Provide the (x, y) coordinate of the cell's center where the given text is located.  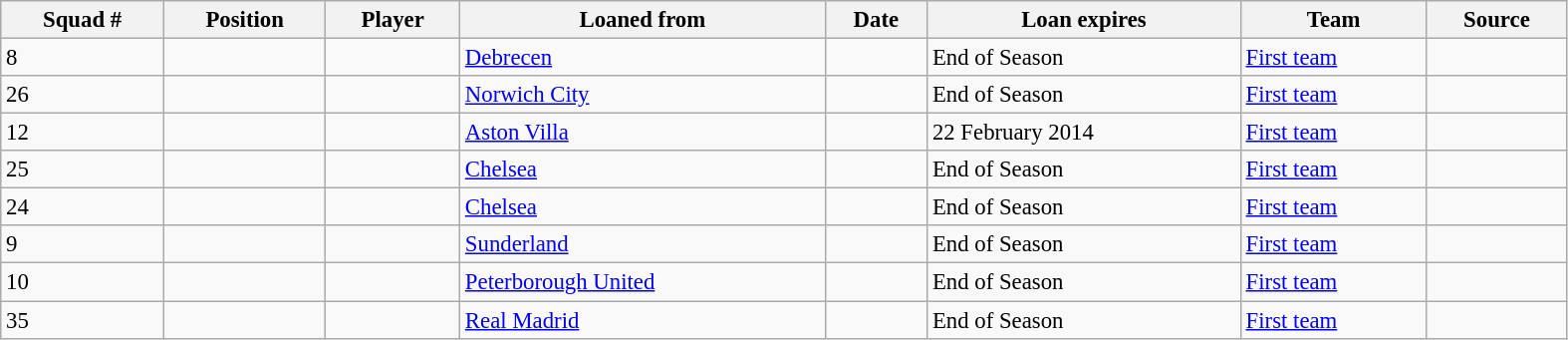
Team (1333, 20)
9 (83, 244)
Loaned from (644, 20)
12 (83, 133)
Norwich City (644, 95)
35 (83, 320)
24 (83, 207)
Date (876, 20)
8 (83, 58)
10 (83, 282)
Source (1496, 20)
Squad # (83, 20)
25 (83, 170)
Peterborough United (644, 282)
Player (392, 20)
Loan expires (1084, 20)
Sunderland (644, 244)
22 February 2014 (1084, 133)
Position (244, 20)
26 (83, 95)
Aston Villa (644, 133)
Real Madrid (644, 320)
Debrecen (644, 58)
